Find where the given text appears and provide that cell's center as [x, y] coordinate. 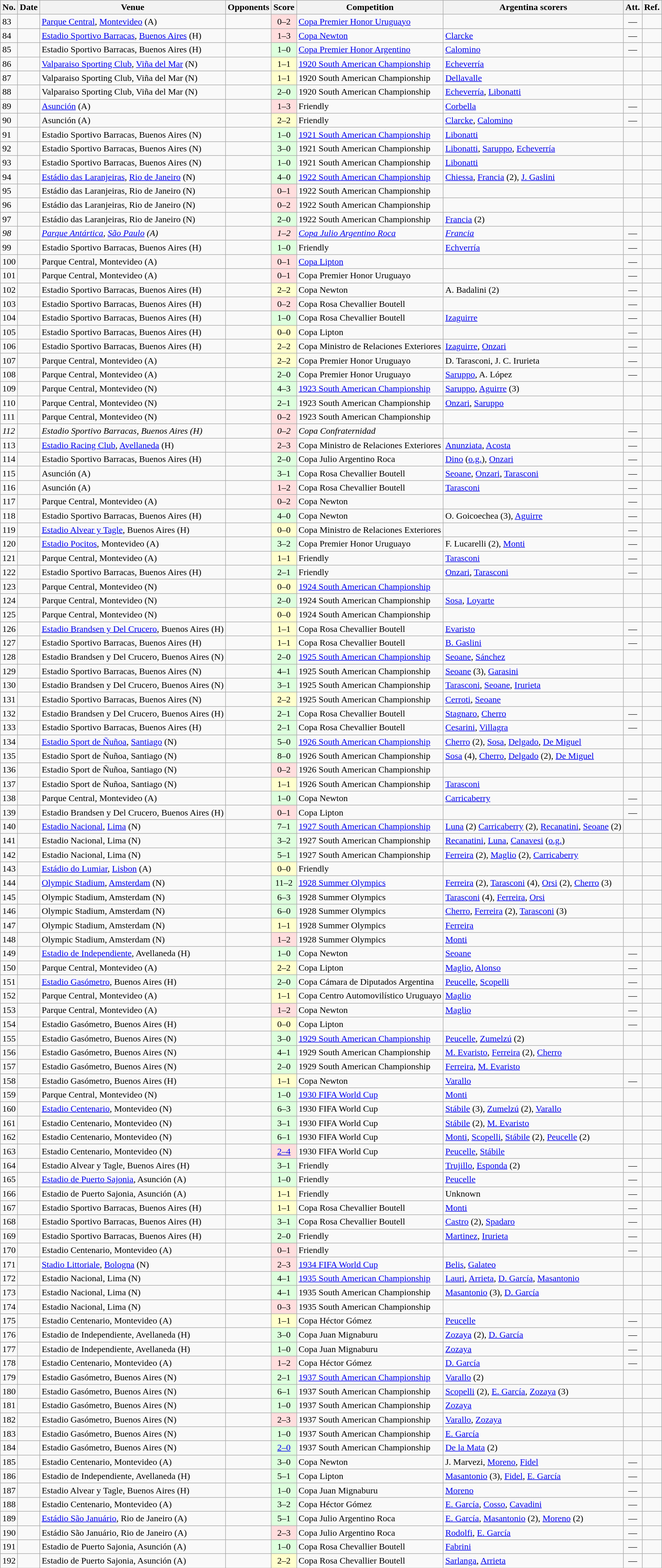
Copa Centro Automovilístico Uruguayo [370, 996]
177 [9, 1349]
No. [9, 7]
83 [9, 22]
186 [9, 1476]
Varallo, Zozaya [533, 1420]
Corbella [533, 106]
Ferreira, M. Evaristo [533, 1066]
94 [9, 177]
146 [9, 911]
97 [9, 219]
178 [9, 1363]
F. Lucarelli (2), Monti [533, 544]
163 [9, 1151]
Seoane (3), Garasini [533, 671]
121 [9, 558]
174 [9, 1306]
185 [9, 1462]
152 [9, 996]
Seoane, Onzari, Tarasconi [533, 473]
172 [9, 1278]
Peucelle, Scopelli [533, 982]
160 [9, 1109]
5–0 [284, 742]
E. García, Masantonio (2), Moreno (2) [533, 1518]
Estádio do Lumiar, Lisbon (A) [133, 869]
156 [9, 1052]
145 [9, 897]
157 [9, 1066]
Venue [133, 7]
151 [9, 982]
Saruppo, Aguirre (3) [533, 388]
Izaguirre, Onzari [533, 346]
150 [9, 968]
99 [9, 247]
Varallo (2) [533, 1377]
Stagnaro, Cherro [533, 714]
122 [9, 572]
113 [9, 445]
166 [9, 1194]
Belis, Galateo [533, 1264]
114 [9, 459]
133 [9, 728]
Francia [533, 233]
Parque Antártica, São Paulo (A) [133, 233]
Ferreira [533, 925]
Fabrini [533, 1547]
Ferreira (2), Tarasconi (4), Orsi (2), Cherro (3) [533, 883]
120 [9, 544]
E. García, Cosso, Cavadini [533, 1504]
Date [29, 7]
106 [9, 346]
4–3 [284, 388]
Seoane [533, 954]
D. Tarasconi, J. C. Irurieta [533, 360]
Score [284, 7]
Rodolfi, E. García [533, 1533]
119 [9, 530]
Onzari, Tarasconi [533, 572]
Francia (2) [533, 219]
Ref. [652, 7]
142 [9, 854]
143 [9, 869]
167 [9, 1208]
187 [9, 1490]
Seoane, Sánchez [533, 657]
De la Mata (2) [533, 1448]
189 [9, 1518]
Saruppo, A. López [533, 374]
Dellavalle [533, 78]
Moreno [533, 1490]
109 [9, 388]
115 [9, 473]
131 [9, 699]
Sosa, Loyarte [533, 600]
Luna (2) Carricaberry (2), Recanatini, Seoane (2) [533, 826]
134 [9, 742]
89 [9, 106]
108 [9, 374]
137 [9, 784]
Calomino [533, 50]
Tarasconi, Seoane, Irurieta [533, 685]
110 [9, 403]
Sarlanga, Arrieta [533, 1561]
183 [9, 1434]
Estadio Pocitos, Montevideo (A) [133, 544]
Competition [370, 7]
Maglio, Alonso [533, 968]
171 [9, 1264]
E. García [533, 1434]
153 [9, 1010]
111 [9, 417]
126 [9, 629]
Estadio Racing Club, Avellaneda (H) [133, 445]
190 [9, 1533]
192 [9, 1561]
112 [9, 431]
179 [9, 1377]
88 [9, 92]
144 [9, 883]
182 [9, 1420]
D. García [533, 1363]
149 [9, 954]
168 [9, 1222]
100 [9, 262]
116 [9, 488]
175 [9, 1321]
184 [9, 1448]
103 [9, 304]
92 [9, 148]
95 [9, 191]
Tarasconi (4), Ferreira, Orsi [533, 897]
91 [9, 134]
132 [9, 714]
Zozaya (2), D. García [533, 1335]
102 [9, 290]
125 [9, 614]
Copa Confraternidad [370, 431]
Onzari, Saruppo [533, 403]
Martinez, Irurieta [533, 1236]
2–4 [284, 1151]
135 [9, 756]
169 [9, 1236]
Peucelle, Zumelzú (2) [533, 1038]
104 [9, 318]
Trujillo, Esponda (2) [533, 1165]
Cerroti, Seoane [533, 699]
Echeverría [533, 64]
Clarcke [533, 36]
Castro (2), Spadaro [533, 1222]
161 [9, 1123]
8–0 [284, 756]
138 [9, 798]
Lauri, Arrieta, D. García, Masantonio [533, 1278]
173 [9, 1292]
129 [9, 671]
127 [9, 643]
86 [9, 64]
130 [9, 685]
170 [9, 1250]
Cherro, Ferreira (2), Tarasconi (3) [533, 911]
Anunziata, Acosta [533, 445]
Dino (o.g.), Onzari [533, 459]
Echverría [533, 247]
148 [9, 939]
154 [9, 1024]
6–0 [284, 911]
Argentina scorers [533, 7]
162 [9, 1137]
Scopelli (2), E. García, Zozaya (3) [533, 1391]
Sosa (4), Cherro, Delgado (2), De Miguel [533, 756]
165 [9, 1180]
Evaristo [533, 629]
Copa Premier Honor Argentino [370, 50]
107 [9, 360]
M. Evaristo, Ferreira (2), Cherro [533, 1052]
Masantonio (3), Fidel, E. García [533, 1476]
181 [9, 1405]
Clarcke, Calomino [533, 120]
J. Marvezi, Moreno, Fidel [533, 1462]
188 [9, 1504]
84 [9, 36]
147 [9, 925]
7–1 [284, 826]
Libonatti, Saruppo, Echeverría [533, 148]
Stadio Littoriale, Bologna (N) [133, 1264]
98 [9, 233]
139 [9, 812]
87 [9, 78]
Opponents [248, 7]
191 [9, 1547]
117 [9, 502]
Carricaberry [533, 798]
B. Gaslini [533, 643]
96 [9, 205]
Recanatini, Luna, Canavesi (o.g.) [533, 840]
Unknown [533, 1194]
0–3 [284, 1306]
159 [9, 1095]
155 [9, 1038]
164 [9, 1165]
O. Goicoechea (3), Aguirre [533, 516]
Chiessa, Francia (2), J. Gaslini [533, 177]
Cherro (2), Sosa, Delgado, De Miguel [533, 742]
Peucelle, Stábile [533, 1151]
124 [9, 600]
141 [9, 840]
176 [9, 1335]
Izaguirre [533, 318]
Ferreira (2), Maglio (2), Carricaberry [533, 854]
Monti, Scopelli, Stábile (2), Peucelle (2) [533, 1137]
Cesarini, Villagra [533, 728]
123 [9, 586]
118 [9, 516]
101 [9, 276]
Att. [633, 7]
11–2 [284, 883]
85 [9, 50]
A. Badalini (2) [533, 290]
Varallo [533, 1081]
158 [9, 1081]
Masantonio (3), D. García [533, 1292]
140 [9, 826]
90 [9, 120]
128 [9, 657]
Stábile (2), M. Evaristo [533, 1123]
93 [9, 163]
Copa Cámara de Diputados Argentina [370, 982]
136 [9, 770]
1934 FIFA World Cup [370, 1264]
Stábile (3), Zumelzú (2), Varallo [533, 1109]
180 [9, 1391]
105 [9, 332]
Echeverría, Libonatti [533, 92]
